From the cell containing the given text, extract its center point as [x, y] coordinate. 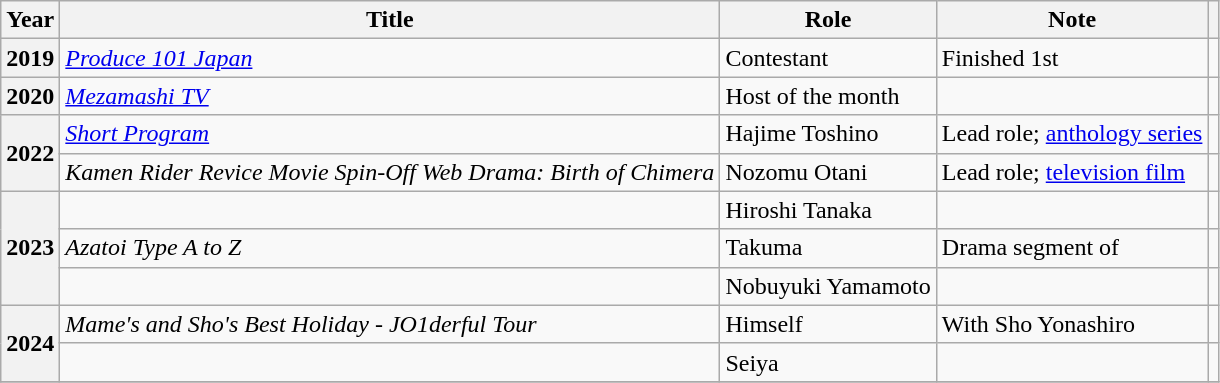
2020 [30, 96]
Hiroshi Tanaka [828, 210]
Nozomu Otani [828, 172]
Himself [828, 324]
With Sho Yonashiro [1072, 324]
Drama segment of [1072, 248]
Short Program [390, 134]
Nobuyuki Yamamoto [828, 286]
Produce 101 Japan [390, 58]
Lead role; television film [1072, 172]
2019 [30, 58]
Finished 1st [1072, 58]
Kamen Rider Revice Movie Spin-Off Web Drama: Birth of Chimera [390, 172]
Lead role; anthology series [1072, 134]
Hajime Toshino [828, 134]
2022 [30, 153]
Azatoi Type A to Z [390, 248]
Contestant [828, 58]
2023 [30, 248]
Note [1072, 20]
Seiya [828, 362]
Mame's and Sho's Best Holiday - JO1derful Tour [390, 324]
Host of the month [828, 96]
Mezamashi TV [390, 96]
2024 [30, 343]
Role [828, 20]
Year [30, 20]
Takuma [828, 248]
Title [390, 20]
